Scan for the cell matching the given text and deliver its (X, Y) coordinate at center. 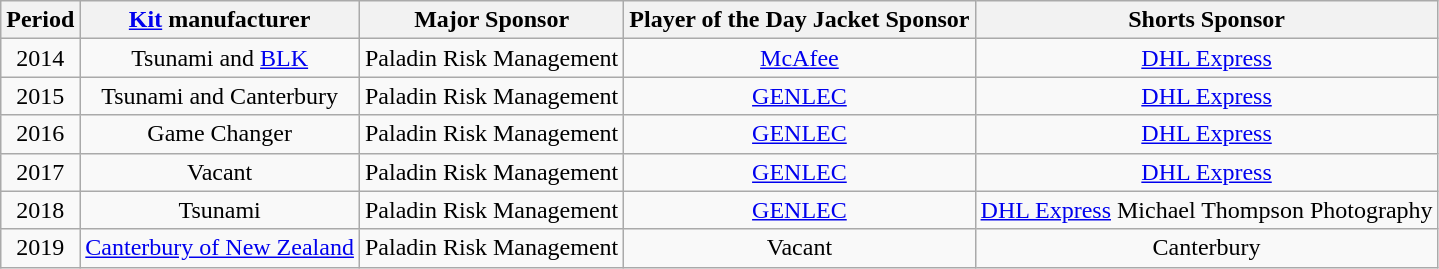
Tsunami (220, 210)
2015 (40, 96)
DHL Express Michael Thompson Photography (1206, 210)
Tsunami and Canterbury (220, 96)
Shorts Sponsor (1206, 20)
Canterbury of New Zealand (220, 248)
2019 (40, 248)
2014 (40, 58)
Major Sponsor (491, 20)
2016 (40, 134)
2018 (40, 210)
Game Changer (220, 134)
Player of the Day Jacket Sponsor (800, 20)
Tsunami and BLK (220, 58)
Kit manufacturer (220, 20)
McAfee (800, 58)
2017 (40, 172)
Canterbury (1206, 248)
Period (40, 20)
